Return [x, y] of the center of cell containing provided text 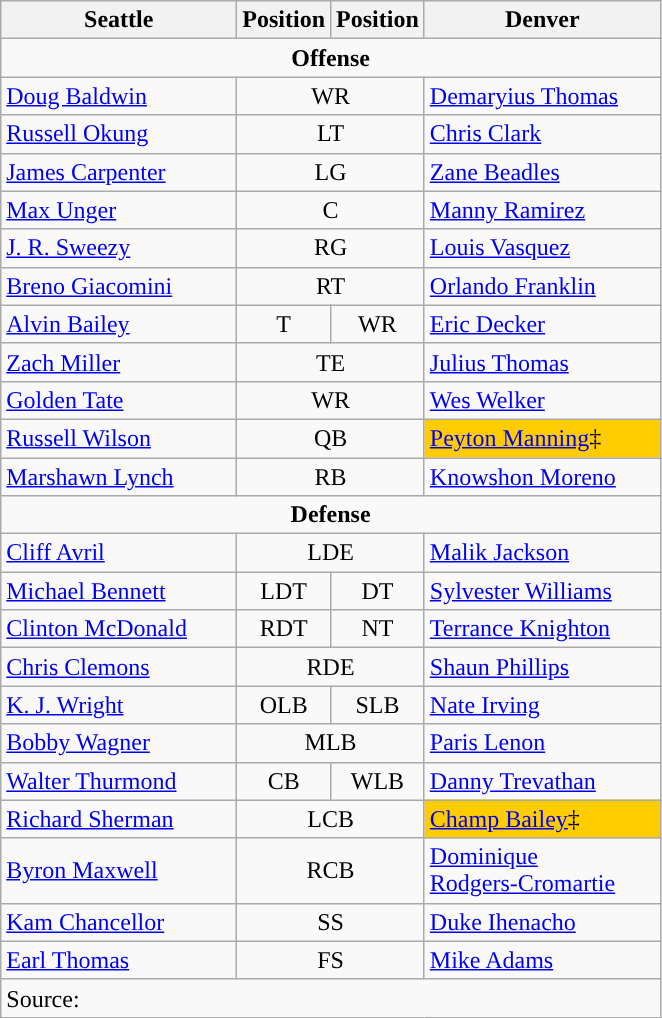
Defense [331, 515]
Danny Trevathan [542, 781]
MLB [331, 743]
Mike Adams [542, 960]
WLB [378, 781]
LCB [331, 819]
LT [331, 134]
Zane Beadles [542, 172]
RDT [284, 629]
Offense [331, 58]
Julius Thomas [542, 362]
K. J. Wright [119, 705]
Denver [542, 20]
CB [284, 781]
Byron Maxwell [119, 870]
DominiqueRodgers-Cromartie [542, 870]
RG [331, 248]
Marshawn Lynch [119, 477]
Terrance Knighton [542, 629]
Max Unger [119, 210]
T [284, 324]
Malik Jackson [542, 553]
Michael Bennett [119, 591]
Paris Lenon [542, 743]
DT [378, 591]
C [331, 210]
QB [331, 438]
TE [331, 362]
Zach Miller [119, 362]
Peyton Manning‡ [542, 438]
RB [331, 477]
LDT [284, 591]
James Carpenter [119, 172]
Wes Welker [542, 400]
Russell Wilson [119, 438]
Doug Baldwin [119, 96]
LDE [331, 553]
Manny Ramirez [542, 210]
Louis Vasquez [542, 248]
RCB [331, 870]
Shaun Phillips [542, 667]
LG [331, 172]
Knowshon Moreno [542, 477]
Russell Okung [119, 134]
FS [331, 960]
OLB [284, 705]
Orlando Franklin [542, 286]
Chris Clemons [119, 667]
Eric Decker [542, 324]
Bobby Wagner [119, 743]
Champ Bailey‡ [542, 819]
SS [331, 922]
SLB [378, 705]
J. R. Sweezy [119, 248]
Duke Ihenacho [542, 922]
Nate Irving [542, 705]
Chris Clark [542, 134]
Clinton McDonald [119, 629]
Source: [331, 998]
Walter Thurmond [119, 781]
Cliff Avril [119, 553]
Sylvester Williams [542, 591]
Richard Sherman [119, 819]
Demaryius Thomas [542, 96]
NT [378, 629]
Earl Thomas [119, 960]
Breno Giacomini [119, 286]
Seattle [119, 20]
RDE [331, 667]
Kam Chancellor [119, 922]
Alvin Bailey [119, 324]
Golden Tate [119, 400]
RT [331, 286]
